From the cell containing the given text, extract its center point as [x, y] coordinate. 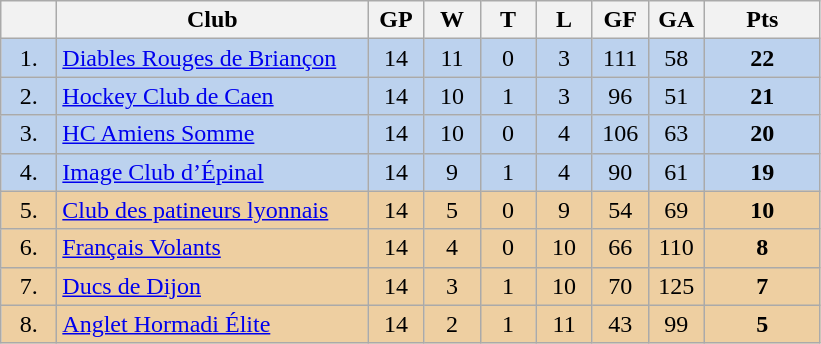
2. [29, 96]
63 [676, 134]
58 [676, 58]
L [564, 20]
7. [29, 286]
HC Amiens Somme [212, 134]
90 [620, 172]
Club des patineurs lyonnais [212, 210]
Français Volants [212, 248]
4. [29, 172]
Anglet Hormadi Élite [212, 324]
54 [620, 210]
110 [676, 248]
GP [396, 20]
61 [676, 172]
106 [620, 134]
22 [762, 58]
7 [762, 286]
111 [620, 58]
Image Club d’Épinal [212, 172]
6. [29, 248]
69 [676, 210]
66 [620, 248]
125 [676, 286]
Pts [762, 20]
5. [29, 210]
GA [676, 20]
43 [620, 324]
96 [620, 96]
21 [762, 96]
W [452, 20]
3. [29, 134]
19 [762, 172]
Diables Rouges de Briançon [212, 58]
1. [29, 58]
Hockey Club de Caen [212, 96]
2 [452, 324]
70 [620, 286]
20 [762, 134]
51 [676, 96]
99 [676, 324]
8 [762, 248]
T [508, 20]
Club [212, 20]
8. [29, 324]
GF [620, 20]
Ducs de Dijon [212, 286]
